Locate the cell with the specified text and output its [X, Y] center coordinate. 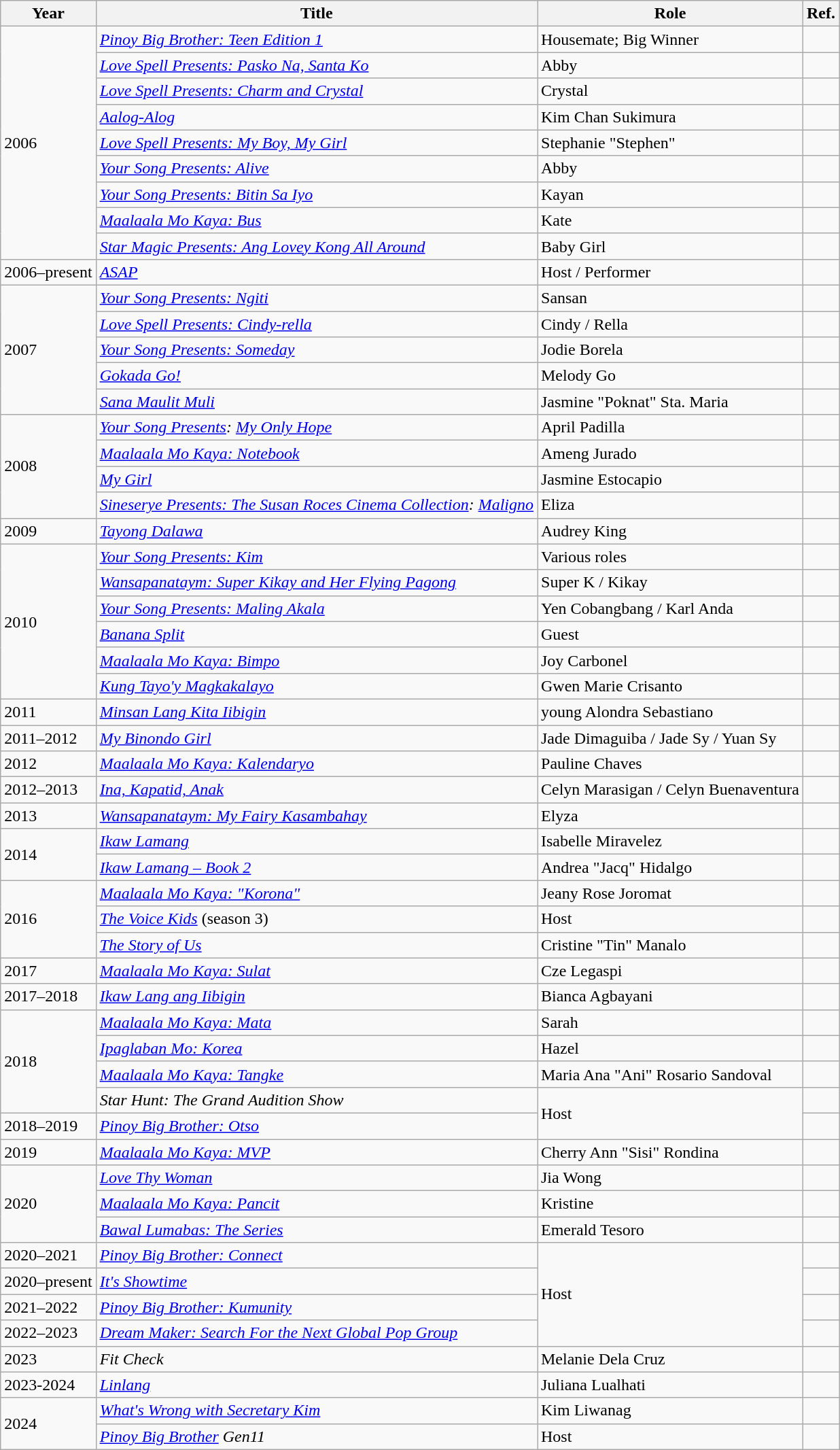
Bawal Lumabas: The Series [317, 1230]
Kung Tayo'y Magkakalayo [317, 686]
Dream Maker: Search For the Next Global Pop Group [317, 1333]
The Voice Kids (season 3) [317, 919]
Melanie Dela Cruz [670, 1359]
2013 [48, 816]
Love Spell Presents: Pasko Na, Santa Ko [317, 65]
2020 [48, 1204]
2017–2018 [48, 997]
Tayong Dalawa [317, 531]
2007 [48, 349]
Aalog-Alog [317, 117]
My Binondo Girl [317, 738]
Maria Ana "Ani" Rosario Sandoval [670, 1074]
Ref. [821, 14]
Emerald Tesoro [670, 1230]
Audrey King [670, 531]
Wansapanataym: Super Kikay and Her Flying Pagong [317, 583]
2011 [48, 712]
2018 [48, 1061]
2011–2012 [48, 738]
Maalaala Mo Kaya: Bimpo [317, 660]
Sansan [670, 298]
Your Song Presents: My Only Hope [317, 428]
Pauline Chaves [670, 764]
Maalaala Mo Kaya: Notebook [317, 453]
Year [48, 14]
Cherry Ann "Sisi" Rondina [670, 1152]
Maalaala Mo Kaya: Pancit [317, 1204]
Pinoy Big Brother: Connect [317, 1256]
Title [317, 14]
Ipaglaban Mo: Korea [317, 1048]
Kristine [670, 1204]
2018–2019 [48, 1126]
2020–2021 [48, 1256]
Your Song Presents: Ngiti [317, 298]
Ameng Jurado [670, 453]
Hazel [670, 1048]
Pinoy Big Brother: Kumunity [317, 1307]
young Alondra Sebastiano [670, 712]
Gokada Go! [317, 376]
2023 [48, 1359]
Gwen Marie Crisanto [670, 686]
Linlang [317, 1385]
Melody Go [670, 376]
Love Spell Presents: My Boy, My Girl [317, 143]
2019 [48, 1152]
Juliana Lualhati [670, 1385]
Jasmine Estocapio [670, 479]
Maalaala Mo Kaya: Sulat [317, 971]
Celyn Marasigan / Celyn Buenaventura [670, 790]
Sineserye Presents: The Susan Roces Cinema Collection: Maligno [317, 505]
2024 [48, 1423]
2021–2022 [48, 1307]
Kate [670, 220]
Star Magic Presents: Ang Lovey Kong All Around [317, 246]
Guest [670, 634]
Host / Performer [670, 272]
Crystal [670, 91]
Jasmine "Poknat" Sta. Maria [670, 402]
Maalaala Mo Kaya: Bus [317, 220]
Kayan [670, 194]
Your Song Presents: Kim [317, 557]
Elyza [670, 816]
2016 [48, 919]
Your Song Presents: Someday [317, 350]
Ina, Kapatid, Anak [317, 790]
Pinoy Big Brother: Otso [317, 1126]
2008 [48, 466]
2017 [48, 971]
Fit Check [317, 1359]
Jodie Borela [670, 350]
Baby Girl [670, 246]
Your Song Presents: Maling Akala [317, 608]
Cindy / Rella [670, 324]
Ikaw Lang ang Iibigin [317, 997]
ASAP [317, 272]
Maalaala Mo Kaya: MVP [317, 1152]
Pinoy Big Brother: Teen Edition 1 [317, 39]
Eliza [670, 505]
2014 [48, 855]
Jeany Rose Joromat [670, 893]
2012 [48, 764]
Sarah [670, 1022]
2010 [48, 621]
Maalaala Mo Kaya: Kalendaryo [317, 764]
Maalaala Mo Kaya: Mata [317, 1022]
2023-2024 [48, 1385]
Pinoy Big Brother Gen11 [317, 1436]
Banana Split [317, 634]
Love Spell Presents: Charm and Crystal [317, 91]
Maalaala Mo Kaya: Tangke [317, 1074]
Various roles [670, 557]
2022–2023 [48, 1333]
2020–present [48, 1281]
Housemate; Big Winner [670, 39]
Sana Maulit Muli [317, 402]
Kim Chan Sukimura [670, 117]
Your Song Presents: Bitin Sa Iyo [317, 194]
Super K / Kikay [670, 583]
Minsan Lang Kita Iibigin [317, 712]
2012–2013 [48, 790]
Love Thy Woman [317, 1178]
Kim Liwanag [670, 1411]
My Girl [317, 479]
Wansapanataym: My Fairy Kasambahay [317, 816]
The Story of Us [317, 945]
Joy Carbonel [670, 660]
Role [670, 14]
Ikaw Lamang – Book 2 [317, 867]
Your Song Presents: Alive [317, 169]
It's Showtime [317, 1281]
2006 [48, 143]
Ikaw Lamang [317, 842]
Star Hunt: The Grand Audition Show [317, 1100]
Jia Wong [670, 1178]
Bianca Agbayani [670, 997]
What's Wrong with Secretary Kim [317, 1411]
Andrea "Jacq" Hidalgo [670, 867]
2009 [48, 531]
April Padilla [670, 428]
Cristine "Tin" Manalo [670, 945]
Isabelle Miravelez [670, 842]
Yen Cobangbang / Karl Anda [670, 608]
Maalaala Mo Kaya: "Korona" [317, 893]
Stephanie "Stephen" [670, 143]
Cze Legaspi [670, 971]
2006–present [48, 272]
Love Spell Presents: Cindy-rella [317, 324]
Jade Dimaguiba / Jade Sy / Yuan Sy [670, 738]
